Locate the cell with the specified text and output its (X, Y) center coordinate. 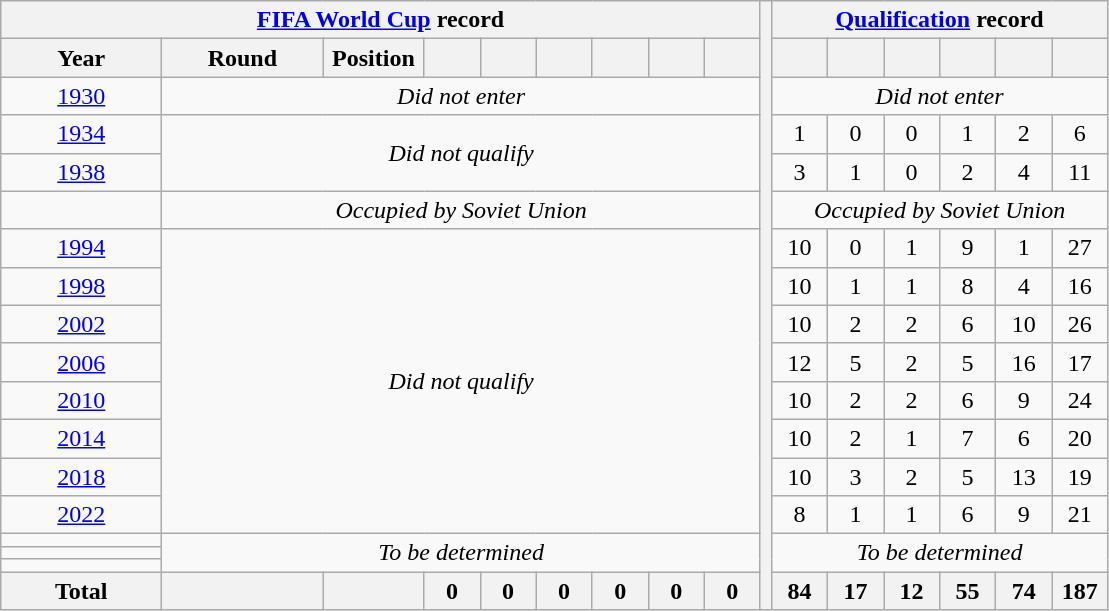
2010 (82, 400)
1938 (82, 172)
2022 (82, 515)
19 (1080, 477)
11 (1080, 172)
1934 (82, 134)
FIFA World Cup record (381, 20)
2018 (82, 477)
Position (374, 58)
13 (1024, 477)
27 (1080, 248)
1930 (82, 96)
26 (1080, 324)
1998 (82, 286)
7 (968, 438)
84 (799, 591)
55 (968, 591)
Year (82, 58)
Total (82, 591)
Qualification record (939, 20)
Round (242, 58)
74 (1024, 591)
2014 (82, 438)
187 (1080, 591)
20 (1080, 438)
2002 (82, 324)
1994 (82, 248)
2006 (82, 362)
24 (1080, 400)
21 (1080, 515)
